Locate the cell with the specified text and output its (x, y) center coordinate. 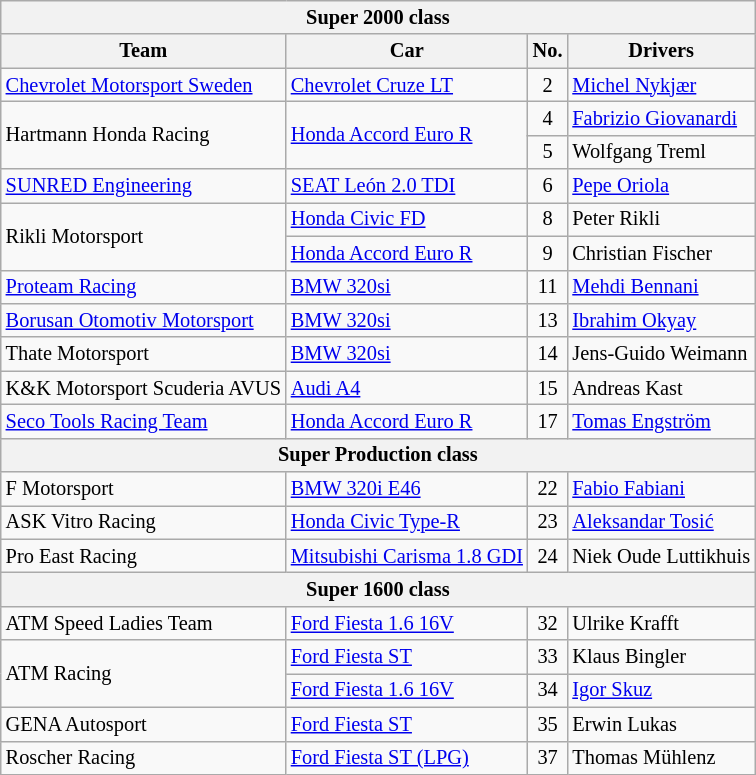
6 (548, 186)
Jens-Guido Weimann (661, 354)
Audi A4 (407, 388)
ATM Speed Ladies Team (144, 623)
24 (548, 556)
Team (144, 51)
Rikli Motorsport (144, 236)
15 (548, 388)
BMW 320i E46 (407, 489)
23 (548, 522)
Drivers (661, 51)
Chevrolet Cruze LT (407, 85)
Super Production class (378, 455)
11 (548, 287)
Fabio Fabiani (661, 489)
No. (548, 51)
Wolfgang Treml (661, 152)
14 (548, 354)
Aleksandar Tosić (661, 522)
F Motorsport (144, 489)
Honda Civic FD (407, 219)
5 (548, 152)
Borusan Otomotiv Motorsport (144, 320)
37 (548, 758)
Igor Skuz (661, 690)
Michel Nykjær (661, 85)
Erwin Lukas (661, 724)
Christian Fischer (661, 253)
Ford Fiesta ST (LPG) (407, 758)
Peter Rikli (661, 219)
Hartmann Honda Racing (144, 134)
2 (548, 85)
Super 2000 class (378, 17)
Tomas Engström (661, 421)
Super 1600 class (378, 589)
Car (407, 51)
22 (548, 489)
K&K Motorsport Scuderia AVUS (144, 388)
Fabrizio Giovanardi (661, 118)
SEAT León 2.0 TDI (407, 186)
Proteam Racing (144, 287)
9 (548, 253)
Andreas Kast (661, 388)
8 (548, 219)
SUNRED Engineering (144, 186)
Seco Tools Racing Team (144, 421)
Mitsubishi Carisma 1.8 GDI (407, 556)
Pepe Oriola (661, 186)
Ulrike Krafft (661, 623)
13 (548, 320)
Roscher Racing (144, 758)
17 (548, 421)
Mehdi Bennani (661, 287)
34 (548, 690)
GENA Autosport (144, 724)
Honda Civic Type-R (407, 522)
Pro East Racing (144, 556)
Thate Motorsport (144, 354)
ASK Vitro Racing (144, 522)
Niek Oude Luttikhuis (661, 556)
Thomas Mühlenz (661, 758)
Ibrahim Okyay (661, 320)
ATM Racing (144, 674)
32 (548, 623)
33 (548, 657)
Chevrolet Motorsport Sweden (144, 85)
35 (548, 724)
4 (548, 118)
Klaus Bingler (661, 657)
